Detect which cell encompasses the target text, then output its (X, Y) center coordinate. 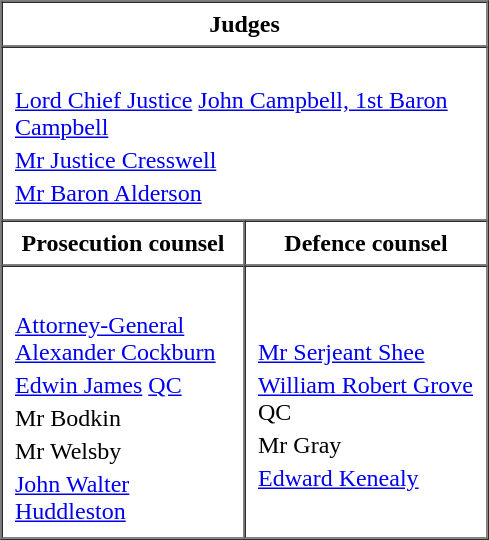
Defence counsel (366, 242)
Judges (245, 24)
Lord Chief Justice John Campbell, 1st Baron Campbell (245, 114)
Attorney-General Alexander Cockburn Edwin James QC Mr Bodkin Mr Welsby John Walter Huddleston (124, 402)
Edward Kenealy (366, 479)
Mr Baron Alderson (245, 193)
John Walter Huddleston (124, 498)
Mr Serjeant Shee (366, 353)
Mr Serjeant Shee William Robert Grove QC Mr Gray Edward Kenealy (366, 402)
Mr Welsby (124, 451)
Prosecution counsel (124, 242)
Lord Chief Justice John Campbell, 1st Baron Campbell Mr Justice Cresswell Mr Baron Alderson (245, 133)
Mr Gray (366, 445)
William Robert Grove QC (366, 398)
Mr Justice Cresswell (245, 161)
Attorney-General Alexander Cockburn (124, 338)
Mr Bodkin (124, 419)
Edwin James QC (124, 385)
